Find where the given text appears and provide that cell's center as [X, Y] coordinate. 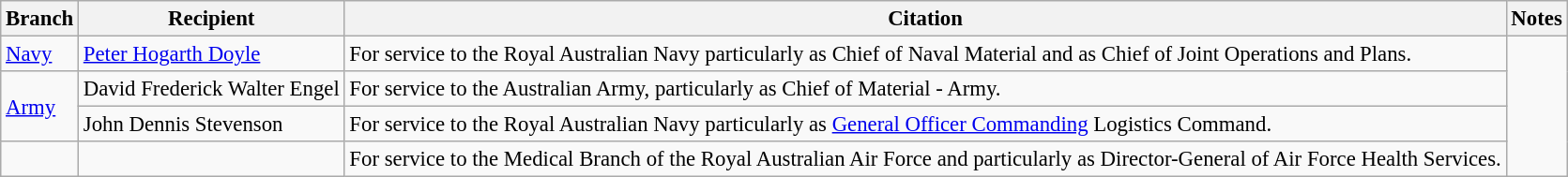
Navy [39, 54]
For service to the Royal Australian Navy particularly as General Officer Commanding Logistics Command. [925, 125]
Citation [925, 19]
John Dennis Stevenson [212, 125]
Peter Hogarth Doyle [212, 54]
David Frederick Walter Engel [212, 89]
Recipient [212, 19]
Notes [1537, 19]
For service to the Australian Army, particularly as Chief of Material - Army. [925, 89]
Army [39, 107]
For service to the Medical Branch of the Royal Australian Air Force and particularly as Director-General of Air Force Health Services. [925, 159]
For service to the Royal Australian Navy particularly as Chief of Naval Material and as Chief of Joint Operations and Plans. [925, 54]
Branch [39, 19]
